Return [x, y] of the center of cell containing provided text 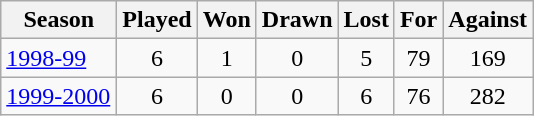
282 [488, 96]
Against [488, 20]
Lost [366, 20]
Played [157, 20]
Won [226, 20]
79 [418, 58]
Drawn [297, 20]
1 [226, 58]
5 [366, 58]
169 [488, 58]
76 [418, 96]
1998-99 [59, 58]
Season [59, 20]
For [418, 20]
1999-2000 [59, 96]
